Provide the [X, Y] coordinate of the cell's center where the given text is located.  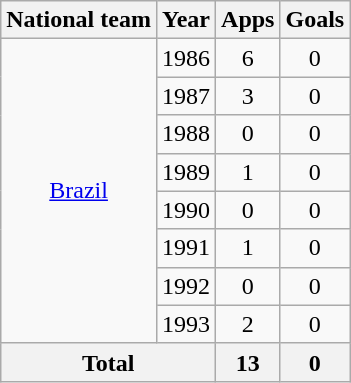
1989 [186, 172]
Year [186, 20]
1986 [186, 58]
6 [248, 58]
2 [248, 324]
13 [248, 362]
1992 [186, 286]
Apps [248, 20]
1987 [186, 96]
1990 [186, 210]
Brazil [79, 191]
Goals [315, 20]
Total [108, 362]
1993 [186, 324]
1988 [186, 134]
1991 [186, 248]
3 [248, 96]
National team [79, 20]
